Identify which cell holds the provided text, then report its [x, y] central coordinate. 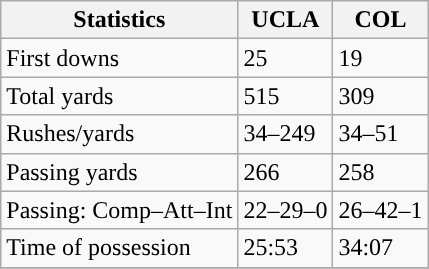
34–51 [380, 134]
Total yards [120, 96]
UCLA [286, 20]
25:53 [286, 248]
19 [380, 58]
Statistics [120, 20]
34–249 [286, 134]
22–29–0 [286, 210]
Rushes/yards [120, 134]
309 [380, 96]
First downs [120, 58]
Passing: Comp–Att–Int [120, 210]
Passing yards [120, 172]
Time of possession [120, 248]
258 [380, 172]
515 [286, 96]
26–42–1 [380, 210]
COL [380, 20]
266 [286, 172]
25 [286, 58]
34:07 [380, 248]
